Identify which cell holds the provided text, then report its [X, Y] central coordinate. 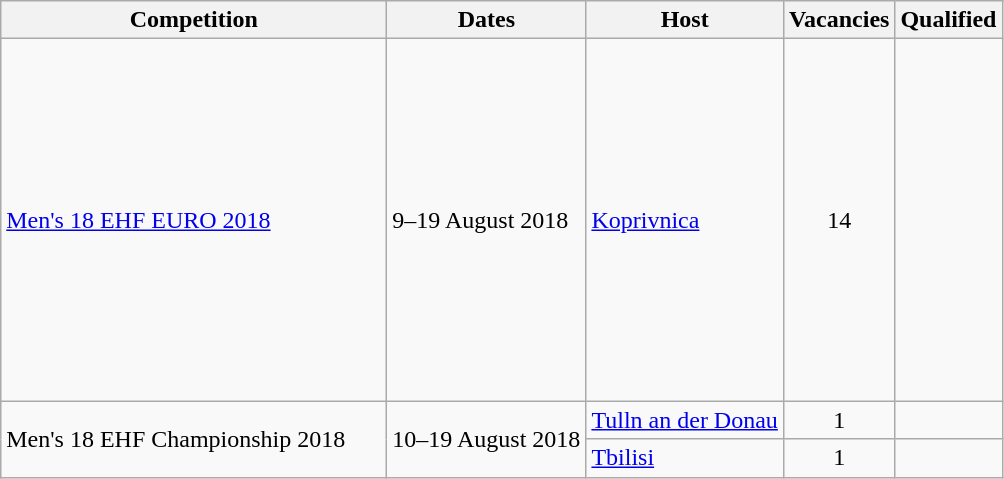
9–19 August 2018 [486, 220]
14 [839, 220]
Tulln an der Donau [685, 420]
Competition [194, 20]
Vacancies [839, 20]
10–19 August 2018 [486, 439]
Qualified [948, 20]
Dates [486, 20]
Host [685, 20]
Men's 18 EHF Championship 2018 [194, 439]
Tbilisi [685, 458]
Men's 18 EHF EURO 2018 [194, 220]
Koprivnica [685, 220]
